Extract the (x, y) coordinate from the center of the cell holding the provided text.  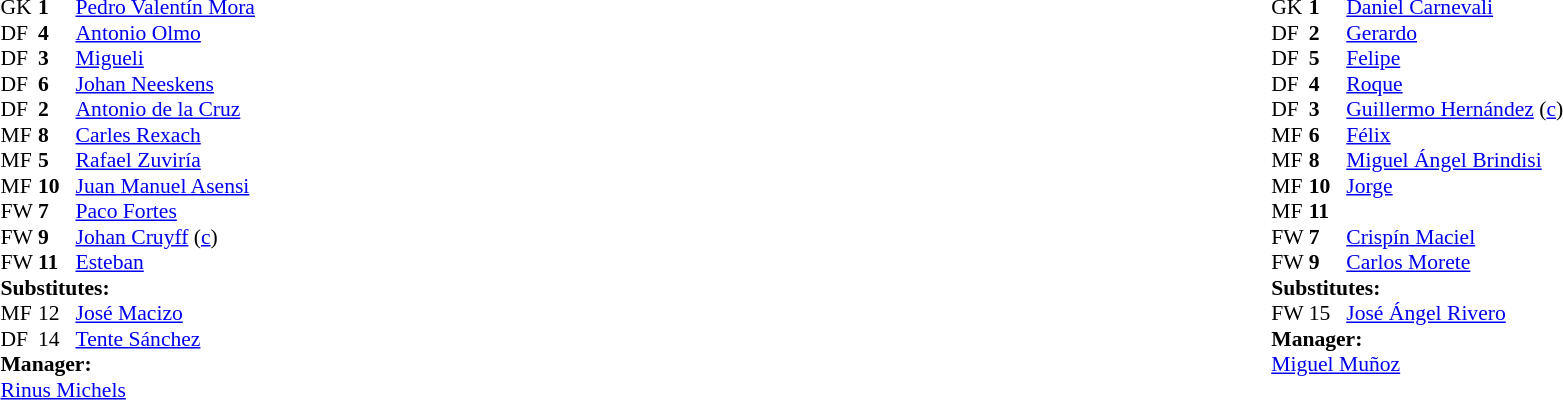
14 (57, 339)
Tente Sánchez (166, 339)
Crispín Maciel (1454, 237)
José Macizo (166, 313)
Roque (1454, 84)
Migueli (166, 59)
Paco Fortes (166, 211)
Rafael Zuviría (166, 161)
Esteban (166, 263)
Félix (1454, 135)
Johan Neeskens (166, 84)
Felipe (1454, 59)
Antonio Olmo (166, 33)
José Ángel Rivero (1454, 313)
Carlos Morete (1454, 263)
Miguel Ángel Brindisi (1454, 161)
15 (1328, 313)
Miguel Muñoz (1417, 365)
Antonio de la Cruz (166, 109)
Gerardo (1454, 33)
Juan Manuel Asensi (166, 186)
Johan Cruyff (c) (166, 237)
Carles Rexach (166, 135)
Guillermo Hernández (c) (1454, 109)
12 (57, 313)
Jorge (1454, 186)
